Return [x, y] of the center of cell containing provided text 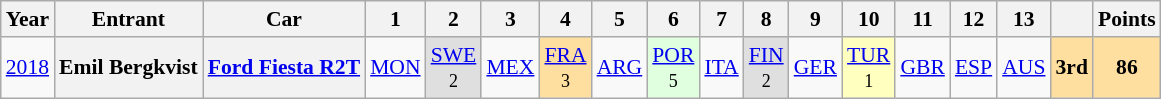
6 [673, 19]
ARG [620, 68]
2 [454, 19]
ESP [974, 68]
2018 [28, 68]
MEX [510, 68]
Ford Fiesta R2T [284, 68]
POR5 [673, 68]
10 [868, 19]
AUS [1024, 68]
ITA [721, 68]
86 [1127, 68]
9 [816, 19]
1 [396, 19]
Entrant [128, 19]
Car [284, 19]
GBR [922, 68]
3 [510, 19]
7 [721, 19]
13 [1024, 19]
12 [974, 19]
SWE2 [454, 68]
TUR1 [868, 68]
11 [922, 19]
Year [28, 19]
5 [620, 19]
FRA3 [565, 68]
8 [766, 19]
3rd [1072, 68]
FIN2 [766, 68]
Points [1127, 19]
MON [396, 68]
Emil Bergkvist [128, 68]
4 [565, 19]
GER [816, 68]
